Scan for the cell matching the given text and deliver its (x, y) coordinate at center. 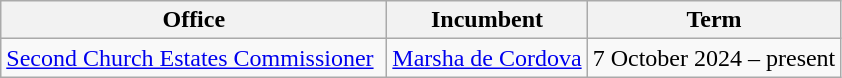
Term (714, 20)
Second Church Estates Commissioner (194, 58)
7 October 2024 – present (714, 58)
Office (194, 20)
Incumbent (487, 20)
Marsha de Cordova (487, 58)
